Determine the (X, Y) coordinate at the center of the cell enclosing the given text.  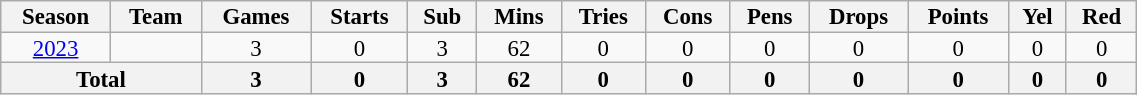
Yel (1037, 16)
Starts (360, 16)
Mins (520, 16)
Cons (688, 16)
Drops (858, 16)
Team (156, 16)
Pens (770, 16)
Sub (442, 16)
Tries (603, 16)
Season (56, 16)
Points (958, 16)
Red (1101, 16)
Games (256, 16)
Total (101, 78)
2023 (56, 48)
